Determine the (x, y) coordinate at the center of the cell enclosing the given text.  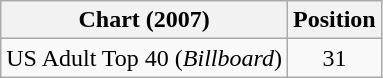
31 (335, 58)
Position (335, 20)
US Adult Top 40 (Billboard) (144, 58)
Chart (2007) (144, 20)
